Extract the [X, Y] coordinate from the center of the cell holding the provided text.  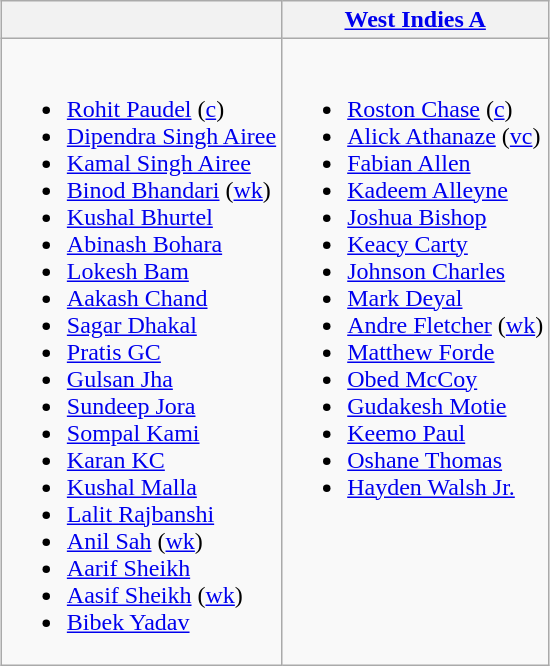
West Indies A [416, 20]
